For the text-containing cell, return its midpoint in [X, Y] coordinate format. 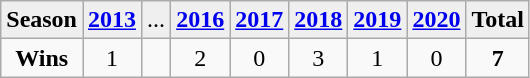
2020 [436, 20]
3 [318, 58]
7 [498, 58]
... [156, 20]
Season [42, 20]
Total [498, 20]
2013 [112, 20]
Wins [42, 58]
2018 [318, 20]
2019 [378, 20]
2016 [200, 20]
2 [200, 58]
2017 [260, 20]
